Pinpoint the cell where the given text exists, returning its (x, y) midpoint coordinate. 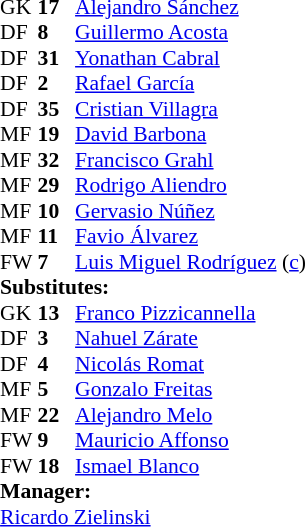
22 (57, 415)
13 (57, 313)
7 (57, 262)
4 (57, 364)
GK (19, 313)
32 (57, 160)
31 (57, 58)
9 (57, 441)
5 (57, 389)
10 (57, 211)
18 (57, 466)
3 (57, 339)
19 (57, 135)
8 (57, 33)
2 (57, 83)
29 (57, 185)
35 (57, 109)
11 (57, 237)
